Return the [X, Y] coordinate for the center point of the cell that contains the specified text.  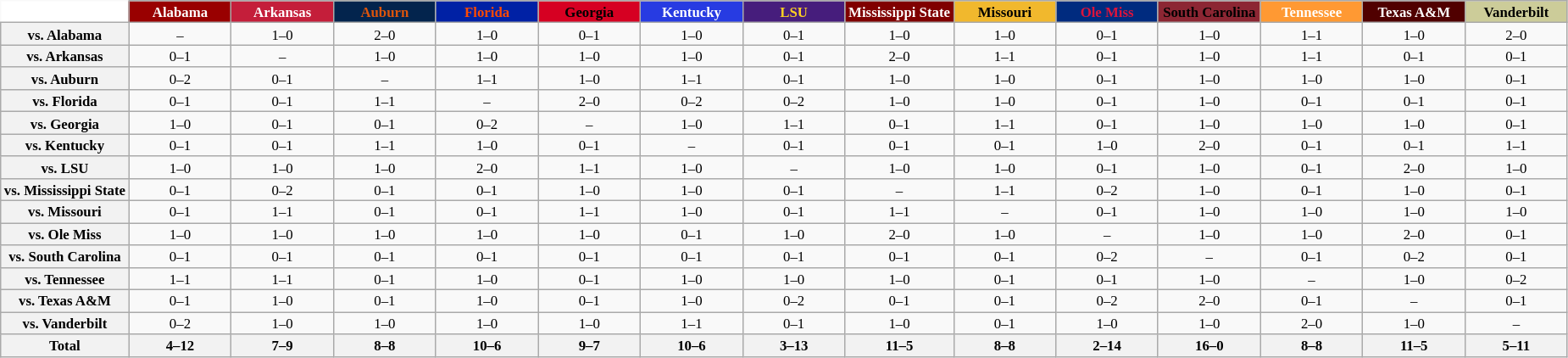
vs. Vanderbilt [64, 323]
vs. Tennessee [64, 278]
3–13 [793, 345]
7–9 [283, 345]
vs. Texas A&M [64, 301]
Ole Miss [1107, 12]
Arkansas [283, 12]
Missouri [1005, 12]
vs. Alabama [64, 34]
vs. Auburn [64, 79]
2–14 [1107, 345]
vs. Georgia [64, 123]
vs. Mississippi State [64, 190]
vs. Arkansas [64, 56]
Auburn [385, 12]
vs. Missouri [64, 212]
vs. Florida [64, 101]
Mississippi State [899, 12]
Florida [487, 12]
Total [64, 345]
LSU [793, 12]
Alabama [180, 12]
16–0 [1209, 345]
vs. Ole Miss [64, 234]
South Carolina [1209, 12]
Texas A&M [1414, 12]
Georgia [590, 12]
Kentucky [692, 12]
vs. LSU [64, 167]
4–12 [180, 345]
Tennessee [1312, 12]
vs. South Carolina [64, 256]
9–7 [590, 345]
vs. Kentucky [64, 145]
Vanderbilt [1517, 12]
5–11 [1517, 345]
